Extract the (x, y) coordinate from the center of the cell holding the provided text.  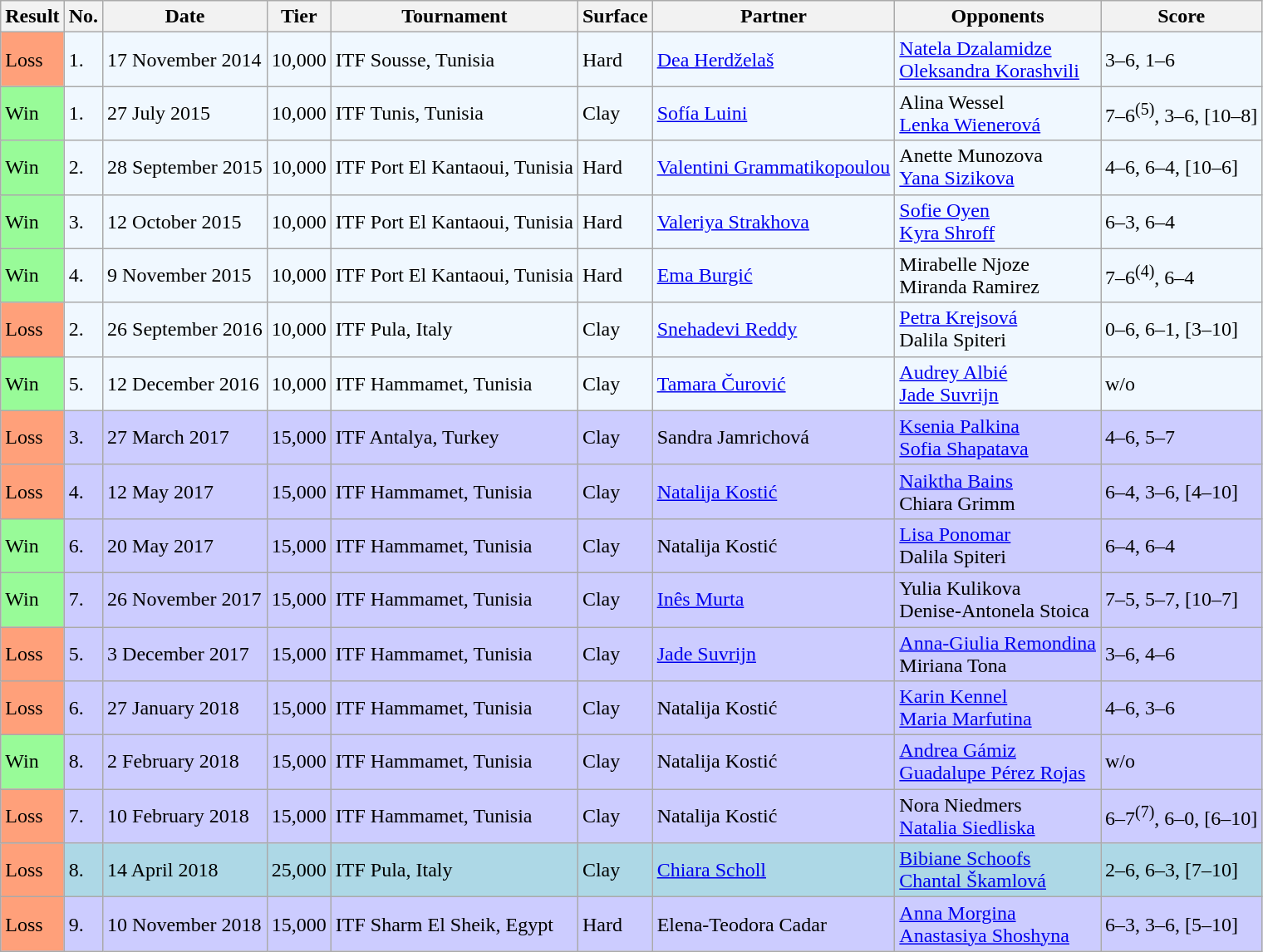
Opponents (998, 17)
Result (32, 17)
3–6, 4–6 (1181, 653)
6–3, 3–6, [5–10] (1181, 924)
14 April 2018 (185, 871)
ITF Sharm El Sheik, Egypt (454, 924)
Tier (299, 17)
0–6, 6–1, [3–10] (1181, 329)
Elena-Teodora Cadar (774, 924)
28 September 2015 (185, 168)
Chiara Scholl (774, 871)
No. (83, 17)
Bibiane Schoofs Chantal Škamlová (998, 871)
Date (185, 17)
26 September 2016 (185, 329)
6–3, 6–4 (1181, 221)
Score (1181, 17)
Lisa Ponomar Dalila Spiteri (998, 545)
6–7(7), 6–0, [6–10] (1181, 816)
10 February 2018 (185, 816)
27 March 2017 (185, 437)
ITF Tunis, Tunisia (454, 113)
17 November 2014 (185, 60)
9. (83, 924)
Jade Suvrijn (774, 653)
Dea Herdželaš (774, 60)
4–6, 6–4, [10–6] (1181, 168)
Karin Kennel Maria Marfutina (998, 708)
Anna Morgina Anastasiya Shoshyna (998, 924)
25,000 (299, 871)
3–6, 1–6 (1181, 60)
12 May 2017 (185, 492)
Partner (774, 17)
Tamara Čurović (774, 384)
Naiktha Bains Chiara Grimm (998, 492)
Alina Wessel Lenka Wienerová (998, 113)
Yulia Kulikova Denise-Antonela Stoica (998, 600)
27 July 2015 (185, 113)
27 January 2018 (185, 708)
2–6, 6–3, [7–10] (1181, 871)
Andrea Gámiz Guadalupe Pérez Rojas (998, 763)
3 December 2017 (185, 653)
Inês Murta (774, 600)
Ksenia Palkina Sofia Shapatava (998, 437)
Valentini Grammatikopoulou (774, 168)
Mirabelle Njoze Miranda Ramirez (998, 276)
9 November 2015 (185, 276)
Anette Munozova Yana Sizikova (998, 168)
Sofie Oyen Kyra Shroff (998, 221)
Tournament (454, 17)
4–6, 5–7 (1181, 437)
Ema Burgić (774, 276)
ITF Sousse, Tunisia (454, 60)
7–5, 5–7, [10–7] (1181, 600)
2 February 2018 (185, 763)
6–4, 3–6, [4–10] (1181, 492)
10 November 2018 (185, 924)
7–6(4), 6–4 (1181, 276)
Natela Dzalamidze Oleksandra Korashvili (998, 60)
Petra Krejsová Dalila Spiteri (998, 329)
Sofía Luini (774, 113)
7–6(5), 3–6, [10–8] (1181, 113)
26 November 2017 (185, 600)
Snehadevi Reddy (774, 329)
ITF Antalya, Turkey (454, 437)
Valeriya Strakhova (774, 221)
12 December 2016 (185, 384)
Audrey Albié Jade Suvrijn (998, 384)
Sandra Jamrichová (774, 437)
6–4, 6–4 (1181, 545)
4–6, 3–6 (1181, 708)
Nora Niedmers Natalia Siedliska (998, 816)
Anna-Giulia Remondina Miriana Tona (998, 653)
20 May 2017 (185, 545)
12 October 2015 (185, 221)
Surface (615, 17)
